Output the [X, Y] coordinate of the center of the cell containing the given text.  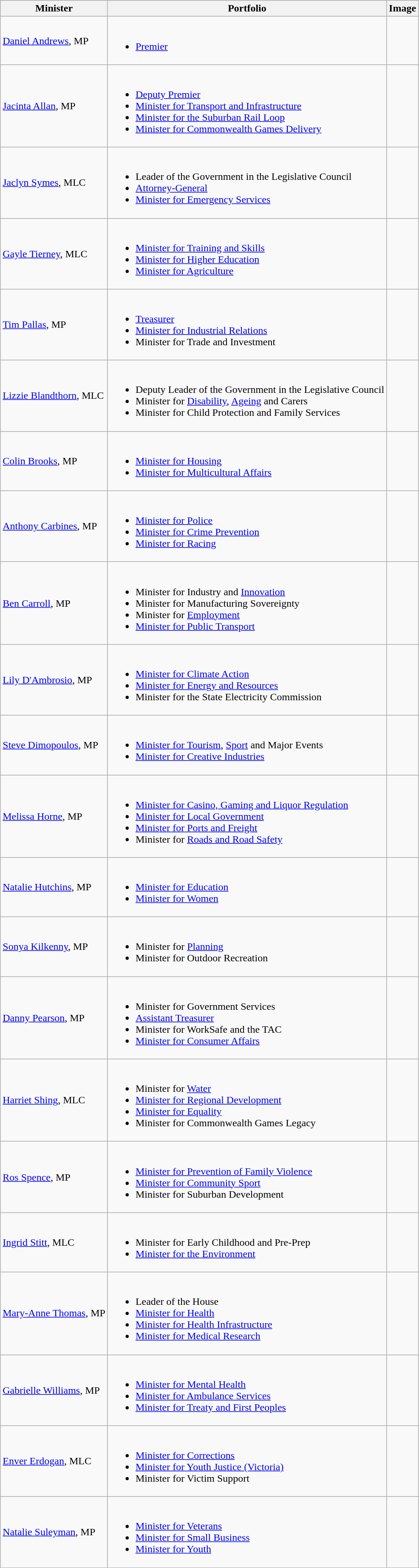
Leader of the Government in the Legislative CouncilAttorney-GeneralMinister for Emergency Services [247, 183]
Minister for EducationMinister for Women [247, 887]
Minister for Climate ActionMinister for Energy and ResourcesMinister for the State Electricity Commission [247, 679]
Minister [54, 9]
Lizzie Blandthorn, MLC [54, 395]
Image [403, 9]
Colin Brooks, MP [54, 461]
Minister for WaterMinister for Regional DevelopmentMinister for EqualityMinister for Commonwealth Games Legacy [247, 1100]
Minister for Casino, Gaming and Liquor RegulationMinister for Local GovernmentMinister for Ports and FreightMinister for Roads and Road Safety [247, 816]
Leader of the HouseMinister for HealthMinister for Health InfrastructureMinister for Medical Research [247, 1313]
Minister for VeteransMinister for Small BusinessMinister for Youth [247, 1532]
Natalie Hutchins, MP [54, 887]
Jacinta Allan, MP [54, 106]
Daniel Andrews, MP [54, 41]
Premier [247, 41]
Minister for Tourism, Sport and Major EventsMinister for Creative Industries [247, 745]
Steve Dimopoulos, MP [54, 745]
Ingrid Stitt, MLC [54, 1242]
Minister for PlanningMinister for Outdoor Recreation [247, 947]
Minister for Prevention of Family ViolenceMinister for Community SportMinister for Suburban Development [247, 1177]
Tim Pallas, MP [54, 325]
Minister for PoliceMinister for Crime PreventionMinister for Racing [247, 526]
Minister for CorrectionsMinister for Youth Justice (Victoria)Minister for Victim Support [247, 1461]
Anthony Carbines, MP [54, 526]
Deputy PremierMinister for Transport and InfrastructureMinister for the Suburban Rail LoopMinister for Commonwealth Games Delivery [247, 106]
Lily D'Ambrosio, MP [54, 679]
Minister for Training and SkillsMinister for Higher EducationMinister for Agriculture [247, 253]
Minister for Government ServicesAssistant TreasurerMinister for WorkSafe and the TACMinister for Consumer Affairs [247, 1018]
Deputy Leader of the Government in the Legislative CouncilMinister for Disability, Ageing and CarersMinister for Child Protection and Family Services [247, 395]
Enver Erdogan, MLC [54, 1461]
Melissa Horne, MP [54, 816]
Sonya Kilkenny, MP [54, 947]
Jaclyn Symes, MLC [54, 183]
Gabrielle Williams, MP [54, 1390]
Minister for Early Childhood and Pre-PrepMinister for the Environment [247, 1242]
Mary-Anne Thomas, MP [54, 1313]
Minister for HousingMinister for Multicultural Affairs [247, 461]
Harriet Shing, MLC [54, 1100]
TreasurerMinister for Industrial RelationsMinister for Trade and Investment [247, 325]
Minister for Mental HealthMinister for Ambulance ServicesMinister for Treaty and First Peoples [247, 1390]
Minister for Industry and InnovationMinister for Manufacturing SovereigntyMinister for EmploymentMinister for Public Transport [247, 603]
Ben Carroll, MP [54, 603]
Natalie Suleyman, MP [54, 1532]
Danny Pearson, MP [54, 1018]
Portfolio [247, 9]
Gayle Tierney, MLC [54, 253]
Ros Spence, MP [54, 1177]
